Search for the cell housing the specified text and yield its (x, y) center coordinate. 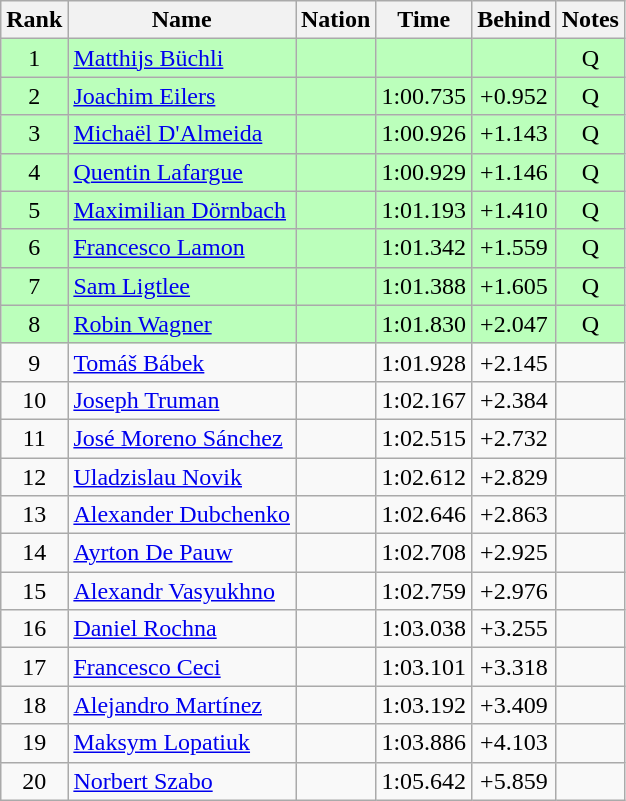
8 (34, 324)
13 (34, 515)
2 (34, 96)
Nation (336, 20)
+1.146 (514, 172)
1:02.646 (424, 515)
+2.732 (514, 438)
Sam Ligtlee (182, 286)
14 (34, 553)
+4.103 (514, 743)
+3.318 (514, 667)
1:01.928 (424, 362)
1:03.886 (424, 743)
1:05.642 (424, 781)
11 (34, 438)
Uladzislau Novik (182, 477)
1:01.193 (424, 210)
Alejandro Martínez (182, 705)
17 (34, 667)
Notes (590, 20)
Behind (514, 20)
1:00.929 (424, 172)
1 (34, 58)
+2.976 (514, 591)
1:02.167 (424, 400)
Quentin Lafargue (182, 172)
18 (34, 705)
Alexander Dubchenko (182, 515)
Tomáš Bábek (182, 362)
1:02.708 (424, 553)
1:02.759 (424, 591)
+2.925 (514, 553)
4 (34, 172)
6 (34, 248)
Maximilian Dörnbach (182, 210)
15 (34, 591)
Matthijs Büchli (182, 58)
20 (34, 781)
+2.145 (514, 362)
+2.384 (514, 400)
1:03.192 (424, 705)
+5.859 (514, 781)
3 (34, 134)
Name (182, 20)
+1.143 (514, 134)
+1.559 (514, 248)
1:03.038 (424, 629)
1:01.388 (424, 286)
Robin Wagner (182, 324)
Michaël D'Almeida (182, 134)
+3.255 (514, 629)
1:01.342 (424, 248)
Alexandr Vasyukhno (182, 591)
12 (34, 477)
+1.410 (514, 210)
+2.829 (514, 477)
Ayrton De Pauw (182, 553)
Time (424, 20)
Joachim Eilers (182, 96)
José Moreno Sánchez (182, 438)
7 (34, 286)
+2.863 (514, 515)
Rank (34, 20)
16 (34, 629)
1:01.830 (424, 324)
Francesco Lamon (182, 248)
+0.952 (514, 96)
Daniel Rochna (182, 629)
Maksym Lopatiuk (182, 743)
Francesco Ceci (182, 667)
+2.047 (514, 324)
1:03.101 (424, 667)
19 (34, 743)
Joseph Truman (182, 400)
+1.605 (514, 286)
1:02.515 (424, 438)
1:02.612 (424, 477)
1:00.735 (424, 96)
Norbert Szabo (182, 781)
1:00.926 (424, 134)
9 (34, 362)
10 (34, 400)
5 (34, 210)
+3.409 (514, 705)
